Determine the (X, Y) coordinate at the center of the cell enclosing the given text.  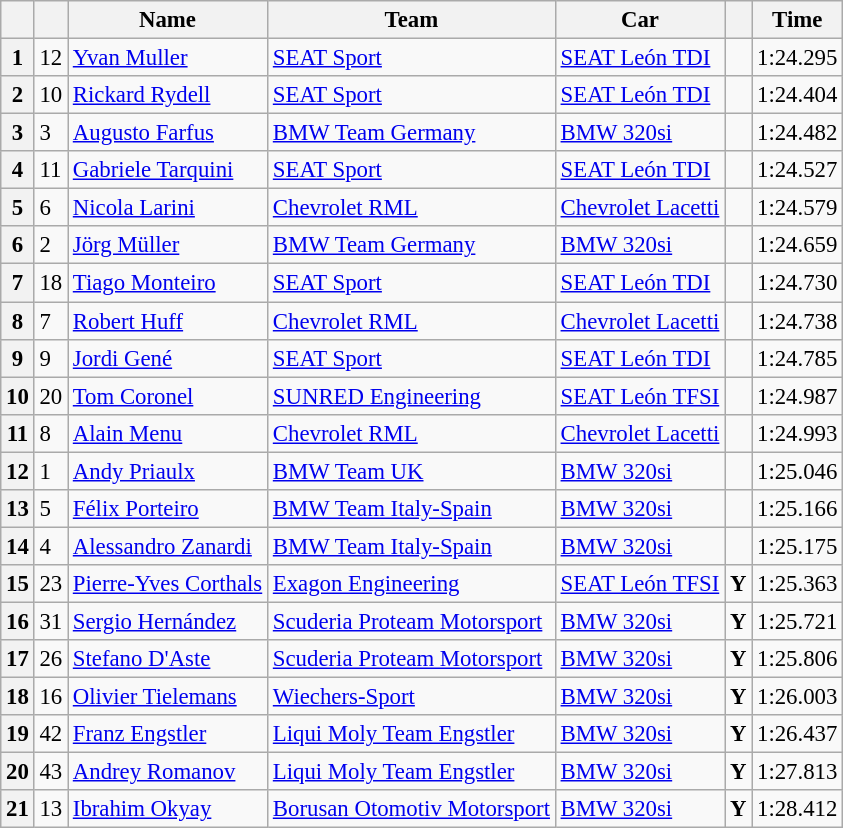
1:24.295 (798, 58)
1:26.437 (798, 734)
Nicola Larini (168, 208)
1:24.404 (798, 95)
1:27.813 (798, 772)
Tiago Monteiro (168, 283)
19 (18, 734)
Car (640, 20)
Andrey Romanov (168, 772)
Sergio Hernández (168, 621)
17 (18, 659)
1:25.806 (798, 659)
1:24.527 (798, 170)
31 (50, 621)
14 (18, 546)
Borusan Otomotiv Motorsport (412, 809)
43 (50, 772)
1:24.738 (798, 321)
1:24.579 (798, 208)
Time (798, 20)
SUNRED Engineering (412, 396)
1:24.482 (798, 133)
Tom Coronel (168, 396)
1:25.175 (798, 546)
1:24.659 (798, 245)
Wiechers-Sport (412, 697)
Ibrahim Okyay (168, 809)
1:24.993 (798, 433)
1:24.730 (798, 283)
Andy Priaulx (168, 471)
1:25.046 (798, 471)
21 (18, 809)
Jörg Müller (168, 245)
BMW Team UK (412, 471)
1:25.363 (798, 584)
Name (168, 20)
42 (50, 734)
Félix Porteiro (168, 509)
Rickard Rydell (168, 95)
Gabriele Tarquini (168, 170)
Olivier Tielemans (168, 697)
23 (50, 584)
1:26.003 (798, 697)
Franz Engstler (168, 734)
Team (412, 20)
Jordi Gené (168, 358)
15 (18, 584)
Robert Huff (168, 321)
Augusto Farfus (168, 133)
Exagon Engineering (412, 584)
Stefano D'Aste (168, 659)
1:25.166 (798, 509)
26 (50, 659)
Alessandro Zanardi (168, 546)
1:28.412 (798, 809)
1:25.721 (798, 621)
1:24.785 (798, 358)
1:24.987 (798, 396)
Alain Menu (168, 433)
Pierre-Yves Corthals (168, 584)
Yvan Muller (168, 58)
